Return [X, Y] of the center of cell containing provided text 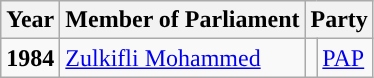
Party [339, 20]
PAP [346, 58]
Zulkifli Mohammed [182, 58]
1984 [30, 58]
Year [30, 20]
Member of Parliament [182, 20]
